Capture the cell that displays the provided text and extract its [X, Y] central coordinate. 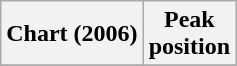
Chart (2006) [72, 34]
Peak position [189, 34]
